Scan for the cell matching the given text and deliver its (X, Y) coordinate at center. 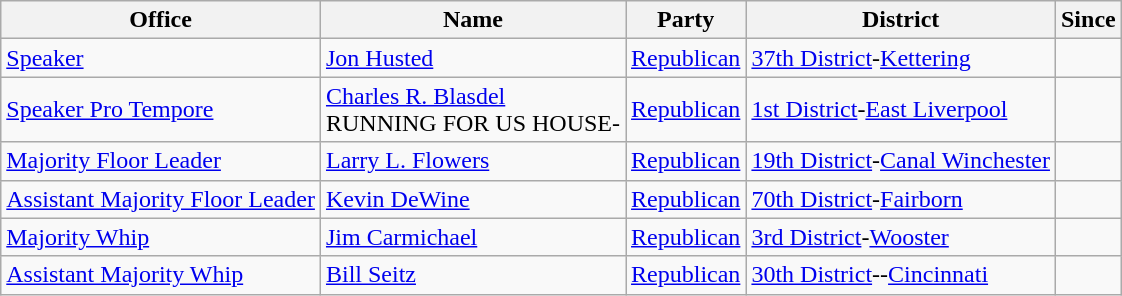
Party (686, 20)
30th District--Cincinnati (901, 275)
1st District-East Liverpool (901, 110)
70th District-Fairborn (901, 199)
Charles R. BlasdelRUNNING FOR US HOUSE- (472, 110)
Majority Whip (161, 237)
Speaker Pro Tempore (161, 110)
Jim Carmichael (472, 237)
Kevin DeWine (472, 199)
Bill Seitz (472, 275)
Assistant Majority Whip (161, 275)
37th District-Kettering (901, 58)
Larry L. Flowers (472, 161)
19th District-Canal Winchester (901, 161)
District (901, 20)
Since (1088, 20)
Name (472, 20)
Assistant Majority Floor Leader (161, 199)
Office (161, 20)
Majority Floor Leader (161, 161)
3rd District-Wooster (901, 237)
Speaker (161, 58)
Jon Husted (472, 58)
